Search for the cell housing the specified text and yield its (x, y) center coordinate. 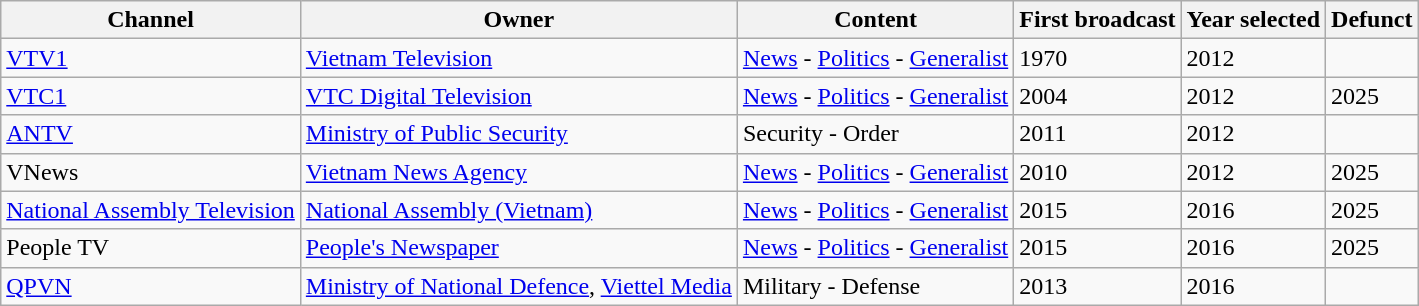
QPVN (151, 286)
VNews (151, 172)
Content (875, 20)
Security - Order (875, 134)
National Assembly (Vietnam) (518, 210)
Vietnam Television (518, 58)
2010 (1098, 172)
VTV1 (151, 58)
Channel (151, 20)
People TV (151, 248)
People's Newspaper (518, 248)
1970 (1098, 58)
Vietnam News Agency (518, 172)
First broadcast (1098, 20)
Ministry of Public Security (518, 134)
Year selected (1254, 20)
Owner (518, 20)
Ministry of National Defence, Viettel Media (518, 286)
Military - Defense (875, 286)
2011 (1098, 134)
National Assembly Television (151, 210)
Defunct (1372, 20)
2004 (1098, 96)
2013 (1098, 286)
VTC Digital Television (518, 96)
ANTV (151, 134)
VTC1 (151, 96)
